Scan for the cell matching the given text and deliver its [X, Y] coordinate at center. 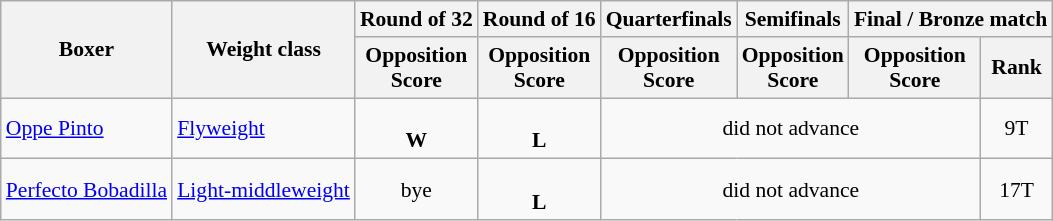
Quarterfinals [669, 19]
Round of 16 [540, 19]
Perfecto Bobadilla [86, 190]
Flyweight [264, 128]
Light-middleweight [264, 190]
Oppe Pinto [86, 128]
17T [1016, 190]
W [416, 128]
Weight class [264, 50]
bye [416, 190]
Rank [1016, 68]
Semifinals [793, 19]
9T [1016, 128]
Boxer [86, 50]
Round of 32 [416, 19]
Final / Bronze match [950, 19]
